Return [X, Y] of the center of cell containing provided text 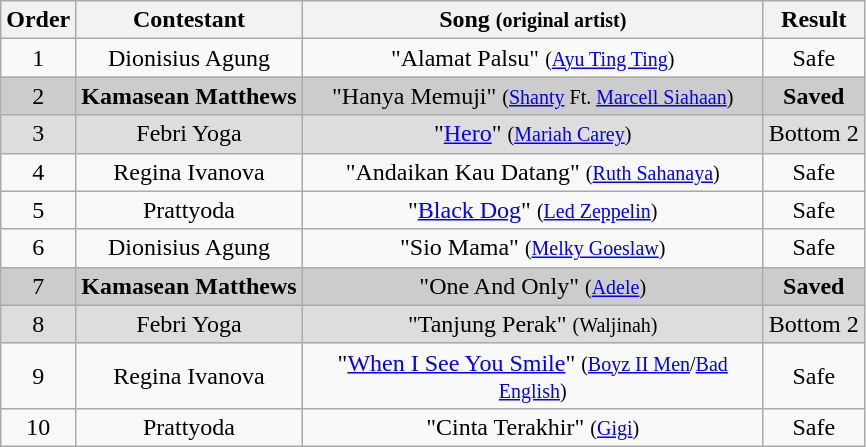
Order [38, 20]
Song (original artist) [532, 20]
4 [38, 172]
"Hero" (Mariah Carey) [532, 134]
"Cinta Terakhir" (Gigi) [532, 427]
Result [814, 20]
Contestant [189, 20]
3 [38, 134]
1 [38, 58]
5 [38, 210]
"Hanya Memuji" (Shanty Ft. Marcell Siahaan) [532, 96]
6 [38, 248]
"When I See You Smile" (Boyz II Men/Bad English) [532, 376]
8 [38, 324]
10 [38, 427]
7 [38, 286]
"Tanjung Perak" (Waljinah) [532, 324]
"Black Dog" (Led Zeppelin) [532, 210]
"Sio Mama" (Melky Goeslaw) [532, 248]
2 [38, 96]
"Andaikan Kau Datang" (Ruth Sahanaya) [532, 172]
"One And Only" (Adele) [532, 286]
9 [38, 376]
"Alamat Palsu" (Ayu Ting Ting) [532, 58]
